Locate the cell with the specified text and output its (X, Y) center coordinate. 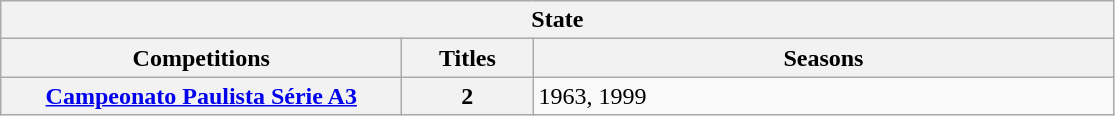
Campeonato Paulista Série A3 (202, 96)
Competitions (202, 58)
1963, 1999 (824, 96)
State (558, 20)
2 (468, 96)
Seasons (824, 58)
Titles (468, 58)
